Detect which cell encompasses the target text, then output its (x, y) center coordinate. 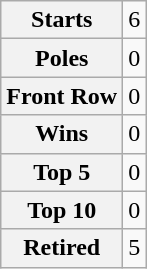
Wins (62, 134)
Front Row (62, 96)
Top 5 (62, 172)
6 (134, 20)
Retired (62, 248)
Poles (62, 58)
5 (134, 248)
Starts (62, 20)
Top 10 (62, 210)
